Locate the cell with the specified text and output its [x, y] center coordinate. 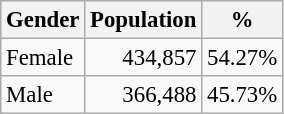
% [242, 20]
54.27% [242, 58]
366,488 [144, 95]
Population [144, 20]
Male [43, 95]
Gender [43, 20]
45.73% [242, 95]
434,857 [144, 58]
Female [43, 58]
